Extract the (x, y) coordinate from the center of the cell holding the provided text.  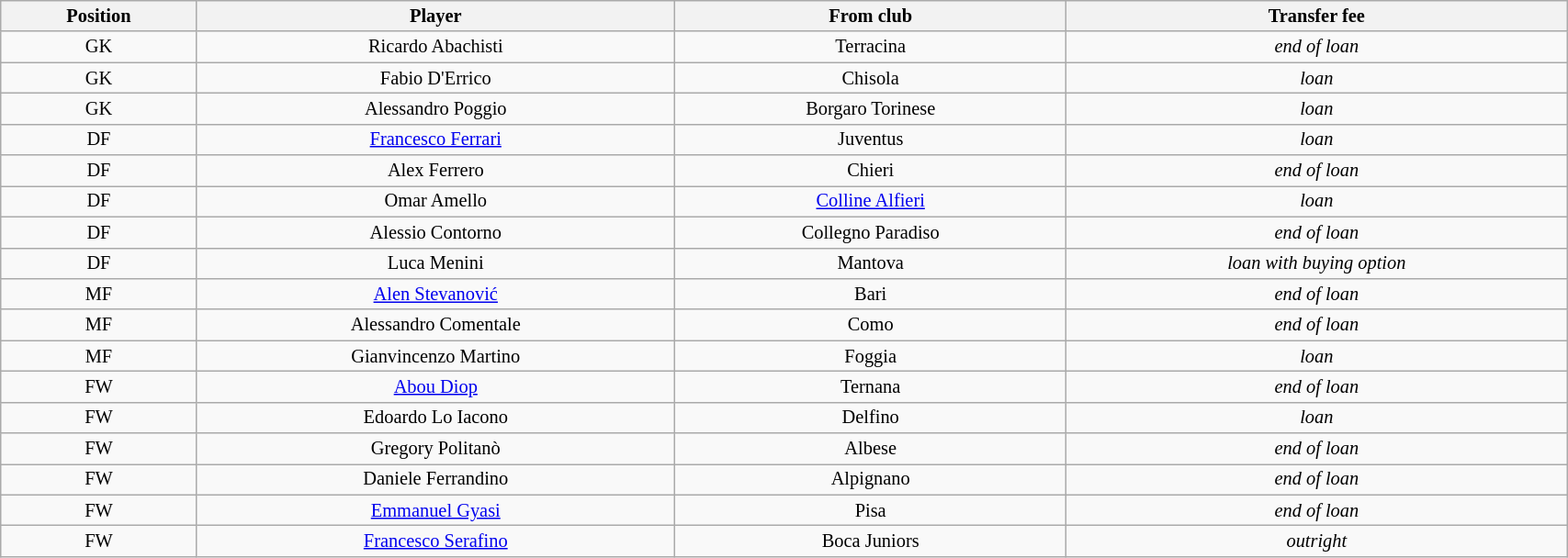
Collegno Paradiso (871, 232)
Delfino (871, 418)
Francesco Serafino (435, 541)
loan with buying option (1317, 263)
Alex Ferrero (435, 171)
Juventus (871, 139)
Gianvincenzo Martino (435, 356)
From club (871, 16)
Pisa (871, 510)
Gregory Politanò (435, 449)
Alessio Contorno (435, 232)
Alpignano (871, 479)
Terracina (871, 47)
Bari (871, 294)
Position (99, 16)
Fabio D'Errico (435, 78)
Alessandro Comentale (435, 325)
Chisola (871, 78)
Daniele Ferrandino (435, 479)
Player (435, 16)
Chieri (871, 171)
Francesco Ferrari (435, 139)
outright (1317, 541)
Transfer fee (1317, 16)
Ternana (871, 386)
Edoardo Lo Iacono (435, 418)
Colline Alfieri (871, 201)
Borgaro Torinese (871, 108)
Luca Menini (435, 263)
Albese (871, 449)
Como (871, 325)
Omar Amello (435, 201)
Abou Diop (435, 386)
Ricardo Abachisti (435, 47)
Emmanuel Gyasi (435, 510)
Mantova (871, 263)
Alessandro Poggio (435, 108)
Boca Juniors (871, 541)
Foggia (871, 356)
Alen Stevanović (435, 294)
